Determine the [X, Y] coordinate at the center of the cell enclosing the given text.  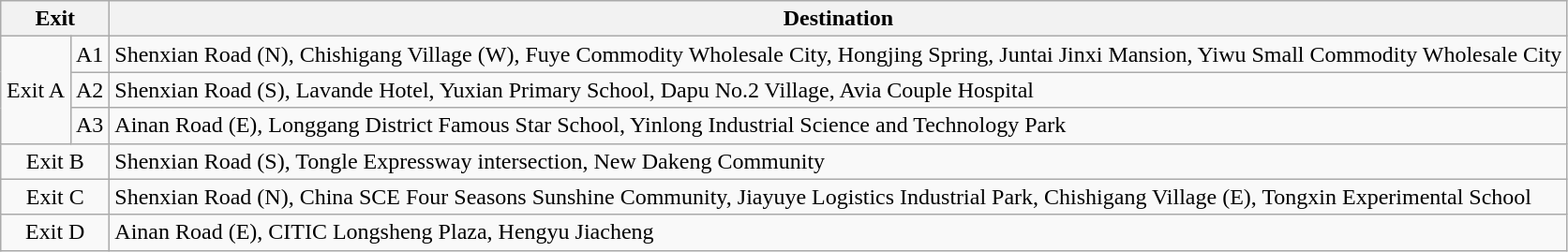
Exit B [55, 161]
A3 [90, 126]
Ainan Road (E), Longgang District Famous Star School, Yinlong Industrial Science and Technology Park [838, 126]
Shenxian Road (S), Tongle Expressway intersection, New Dakeng Community [838, 161]
Shenxian Road (N), China SCE Four Seasons Sunshine Community, Jiayuye Logistics Industrial Park, Chishigang Village (E), Tongxin Experimental School [838, 197]
A1 [90, 54]
Exit A [36, 90]
Exit [55, 19]
Destination [838, 19]
Exit C [55, 197]
Ainan Road (E), CITIC Longsheng Plaza, Hengyu Jiacheng [838, 232]
Shenxian Road (S), Lavande Hotel, Yuxian Primary School, Dapu No.2 Village, Avia Couple Hospital [838, 90]
Exit D [55, 232]
A2 [90, 90]
Shenxian Road (N), Chishigang Village (W), Fuye Commodity Wholesale City, Hongjing Spring, Juntai Jinxi Mansion, Yiwu Small Commodity Wholesale City [838, 54]
